Pinpoint the cell where the given text exists, returning its (x, y) midpoint coordinate. 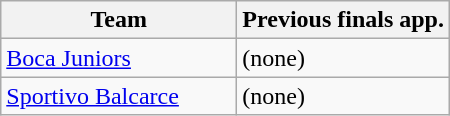
Boca Juniors (119, 58)
Sportivo Balcarce (119, 96)
Team (119, 20)
Previous finals app. (344, 20)
